Identify which cell holds the provided text, then report its [x, y] central coordinate. 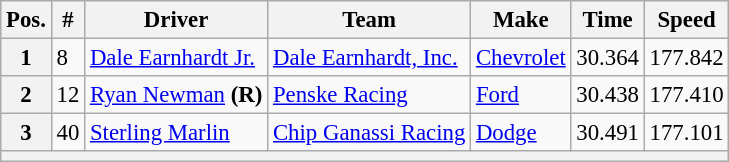
3 [26, 133]
Penske Racing [370, 95]
Sterling Marlin [176, 133]
# [68, 20]
Chip Ganassi Racing [370, 133]
12 [68, 95]
Dale Earnhardt Jr. [176, 58]
Speed [686, 20]
Dodge [521, 133]
30.364 [608, 58]
Dale Earnhardt, Inc. [370, 58]
177.101 [686, 133]
177.842 [686, 58]
40 [68, 133]
1 [26, 58]
177.410 [686, 95]
Time [608, 20]
Pos. [26, 20]
Chevrolet [521, 58]
2 [26, 95]
Ryan Newman (R) [176, 95]
30.438 [608, 95]
Team [370, 20]
Driver [176, 20]
Ford [521, 95]
8 [68, 58]
Make [521, 20]
30.491 [608, 133]
